Capture the cell that displays the provided text and extract its [x, y] central coordinate. 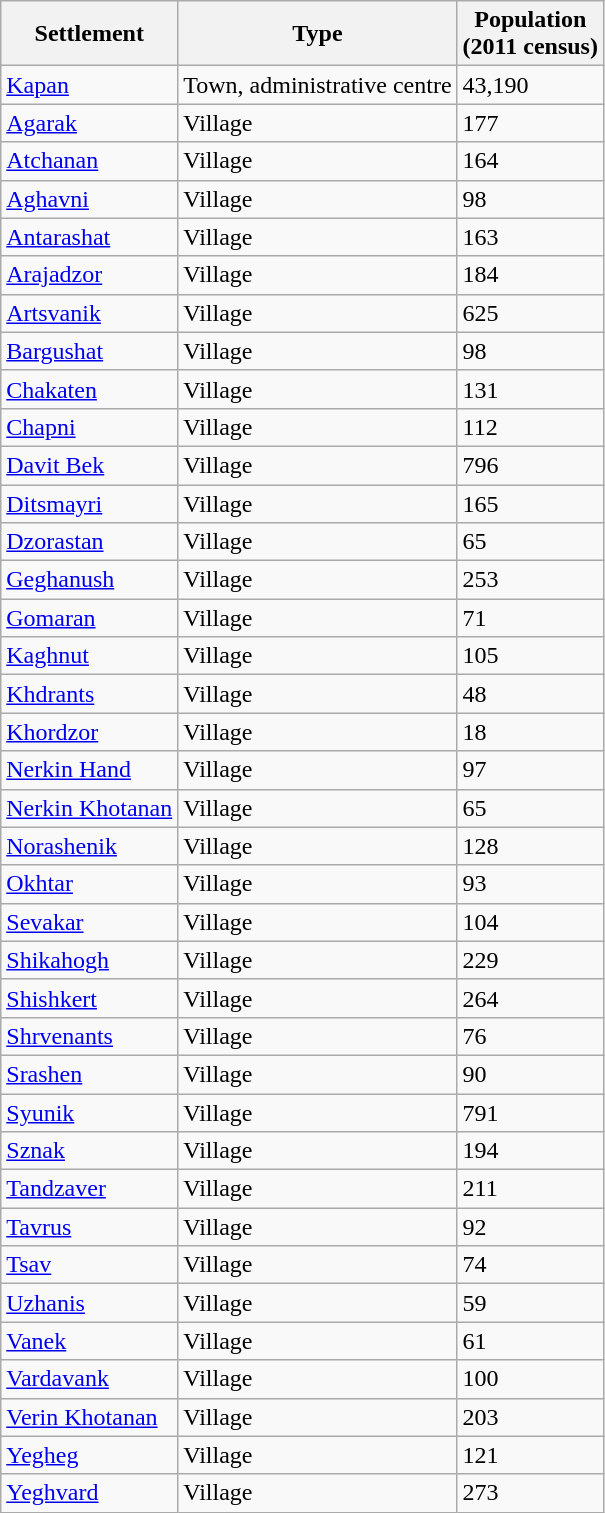
93 [530, 884]
264 [530, 998]
105 [530, 656]
Dzorastan [90, 542]
43,190 [530, 85]
100 [530, 1379]
Srashen [90, 1074]
Ditsmayri [90, 503]
Settlement [90, 34]
163 [530, 237]
59 [530, 1303]
Chakaten [90, 389]
Population(2011 census) [530, 34]
131 [530, 389]
791 [530, 1113]
Tsav [90, 1265]
Atchanan [90, 161]
Okhtar [90, 884]
74 [530, 1265]
Uzhanis [90, 1303]
Kaghnut [90, 656]
Antarashat [90, 237]
Artsvanik [90, 313]
Tandzaver [90, 1189]
128 [530, 846]
Khordzor [90, 732]
Yeghvard [90, 1493]
104 [530, 922]
Verin Khotanan [90, 1417]
165 [530, 503]
Syunik [90, 1113]
Arajadzor [90, 275]
Norashenik [90, 846]
Bargushat [90, 351]
76 [530, 1036]
Nerkin Hand [90, 770]
253 [530, 580]
90 [530, 1074]
211 [530, 1189]
Gomaran [90, 618]
92 [530, 1227]
Town, administrative centre [318, 85]
Shishkert [90, 998]
Agarak [90, 123]
Tavrus [90, 1227]
112 [530, 427]
Kapan [90, 85]
Vardavank [90, 1379]
97 [530, 770]
Aghavni [90, 199]
Shrvenants [90, 1036]
203 [530, 1417]
121 [530, 1455]
Sevakar [90, 922]
Khdrants [90, 694]
Shikahogh [90, 960]
Yegheg [90, 1455]
184 [530, 275]
Type [318, 34]
194 [530, 1151]
48 [530, 694]
164 [530, 161]
273 [530, 1493]
229 [530, 960]
625 [530, 313]
61 [530, 1341]
Vanek [90, 1341]
177 [530, 123]
18 [530, 732]
Chapni [90, 427]
Sznak [90, 1151]
Geghanush [90, 580]
Nerkin Khotanan [90, 808]
71 [530, 618]
Davit Bek [90, 465]
796 [530, 465]
